Capture the cell that displays the provided text and extract its [x, y] central coordinate. 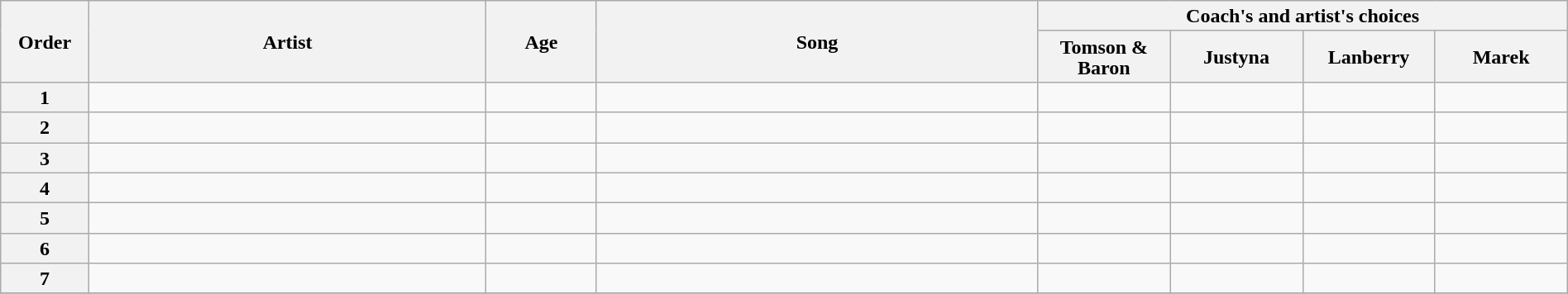
4 [45, 188]
Lanberry [1369, 56]
Tomson & Baron [1104, 56]
6 [45, 248]
Marek [1501, 56]
Justyna [1236, 56]
1 [45, 97]
3 [45, 157]
Age [541, 41]
2 [45, 127]
Order [45, 41]
5 [45, 218]
Song [817, 41]
Artist [287, 41]
7 [45, 279]
Coach's and artist's choices [1303, 17]
